Detect which cell encompasses the target text, then output its [X, Y] center coordinate. 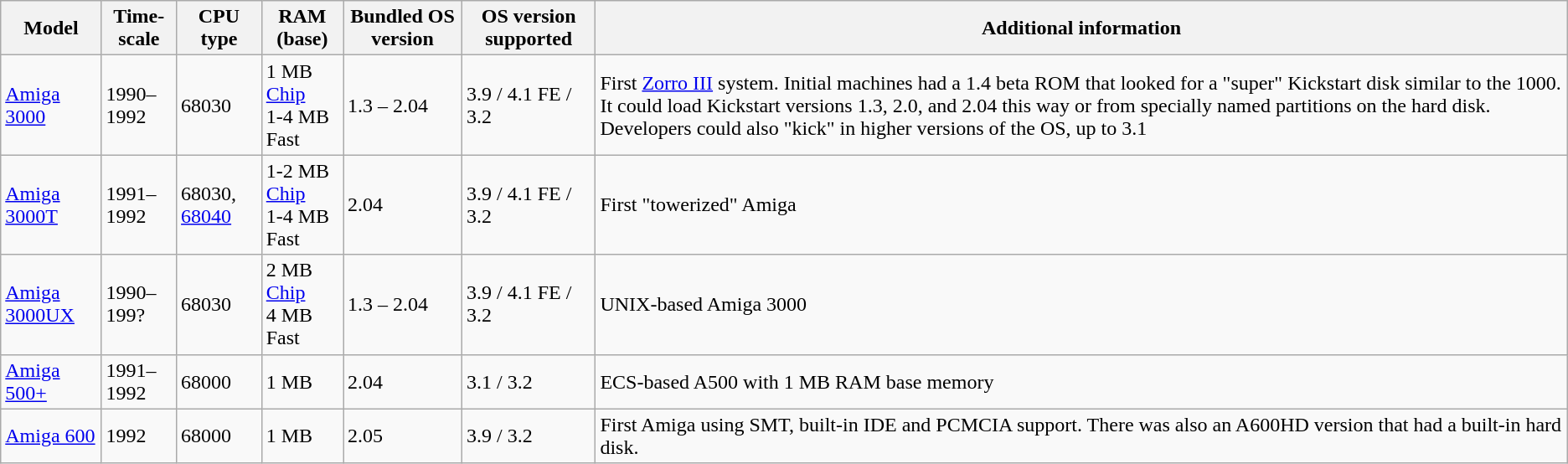
Amiga 600 [51, 436]
First "towerized" Amiga [1081, 204]
3.9 / 3.2 [529, 436]
OS version supported [529, 28]
Amiga 3000 [51, 106]
1992 [139, 436]
1-2 MB Chip1-4 MB Fast [302, 204]
2.05 [403, 436]
3.1 / 3.2 [529, 382]
Model [51, 28]
1990–1992 [139, 106]
RAM (base) [302, 28]
Time­scale [139, 28]
CPU type [219, 28]
Amiga 500+ [51, 382]
Amiga 3000T [51, 204]
68030, 68040 [219, 204]
Bundled OS version [403, 28]
2 MB Chip4 MB Fast [302, 305]
First Amiga using SMT, built-in IDE and PCMCIA support. There was also an A600HD version that had a built-in hard disk. [1081, 436]
Additional information [1081, 28]
ECS-based A500 with 1 MB RAM base memory [1081, 382]
UNIX-based Amiga 3000 [1081, 305]
1 MB Chip1-4 MB Fast [302, 106]
Amiga 3000UX [51, 305]
1990–199? [139, 305]
